Search for the cell housing the specified text and yield its (x, y) center coordinate. 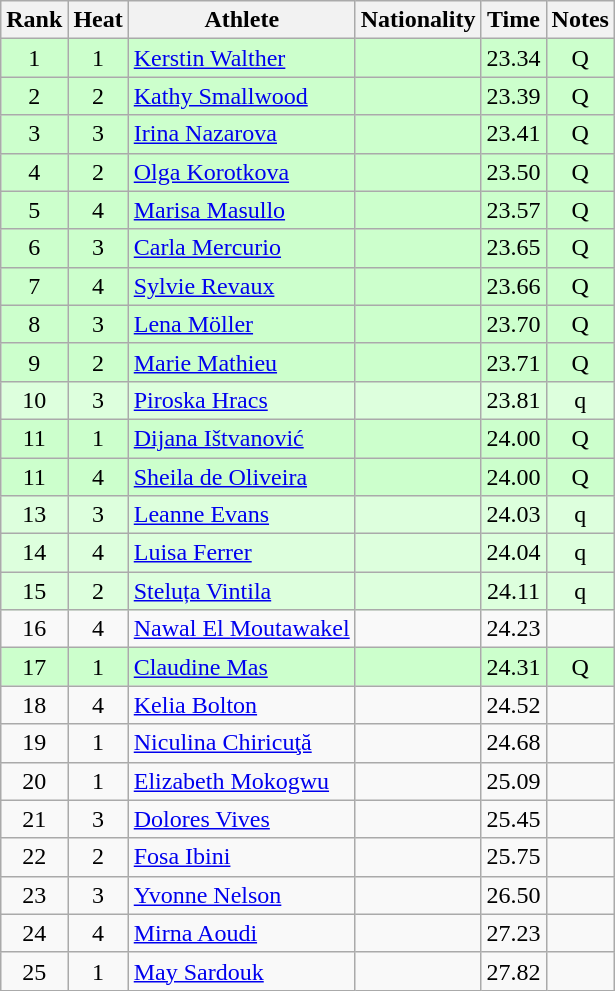
25.45 (514, 819)
Sylvie Revaux (242, 286)
25.09 (514, 781)
24.31 (514, 667)
23.66 (514, 286)
Steluța Vintila (242, 591)
5 (34, 210)
22 (34, 857)
6 (34, 248)
24.03 (514, 515)
Mirna Aoudi (242, 933)
Kathy Smallwood (242, 96)
Irina Nazarova (242, 134)
Heat (98, 20)
23.57 (514, 210)
14 (34, 553)
7 (34, 286)
23.81 (514, 400)
Marisa Masullo (242, 210)
Marie Mathieu (242, 362)
18 (34, 705)
27.23 (514, 933)
Nawal El Moutawakel (242, 629)
Fosa Ibini (242, 857)
21 (34, 819)
24.68 (514, 743)
Lena Möller (242, 324)
Carla Mercurio (242, 248)
16 (34, 629)
Leanne Evans (242, 515)
Luisa Ferrer (242, 553)
24.52 (514, 705)
26.50 (514, 895)
23.70 (514, 324)
Rank (34, 20)
25.75 (514, 857)
Dijana Ištvanović (242, 438)
13 (34, 515)
24 (34, 933)
23.39 (514, 96)
27.82 (514, 971)
Time (514, 20)
17 (34, 667)
19 (34, 743)
May Sardouk (242, 971)
23.41 (514, 134)
10 (34, 400)
Elizabeth Mokogwu (242, 781)
23.34 (514, 58)
Nationality (418, 20)
Claudine Mas (242, 667)
24.11 (514, 591)
25 (34, 971)
23 (34, 895)
23.50 (514, 172)
24.23 (514, 629)
Niculina Chiricuţă (242, 743)
Notes (580, 20)
Athlete (242, 20)
24.04 (514, 553)
Dolores Vives (242, 819)
20 (34, 781)
Yvonne Nelson (242, 895)
23.71 (514, 362)
8 (34, 324)
Olga Korotkova (242, 172)
23.65 (514, 248)
Kerstin Walther (242, 58)
Kelia Bolton (242, 705)
Sheila de Oliveira (242, 477)
15 (34, 591)
9 (34, 362)
Piroska Hracs (242, 400)
